From the cell containing the given text, extract its center point as [x, y] coordinate. 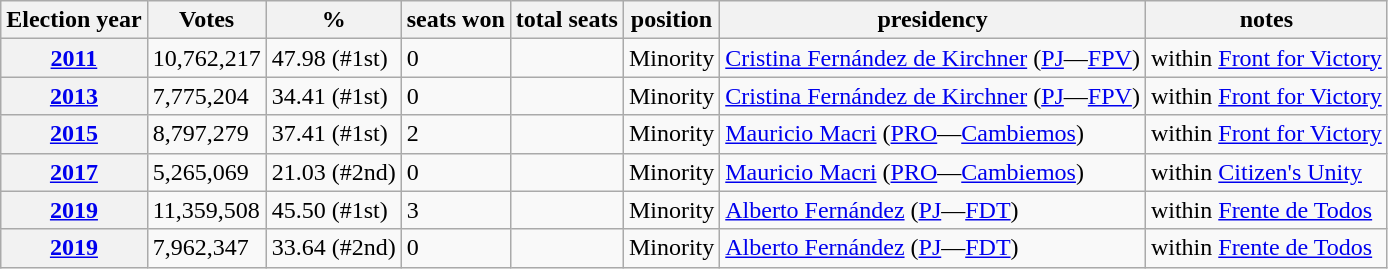
seats won [456, 20]
45.50 (#1st) [334, 210]
presidency [933, 20]
Votes [206, 20]
7,962,347 [206, 248]
2017 [74, 172]
2011 [74, 58]
11,359,508 [206, 210]
2015 [74, 134]
total seats [566, 20]
2 [456, 134]
33.64 (#2nd) [334, 248]
47.98 (#1st) [334, 58]
34.41 (#1st) [334, 96]
% [334, 20]
3 [456, 210]
7,775,204 [206, 96]
notes [1266, 20]
8,797,279 [206, 134]
Election year [74, 20]
21.03 (#2nd) [334, 172]
5,265,069 [206, 172]
2013 [74, 96]
37.41 (#1st) [334, 134]
10,762,217 [206, 58]
position [671, 20]
within Citizen's Unity [1266, 172]
